Detect which cell encompasses the target text, then output its (x, y) center coordinate. 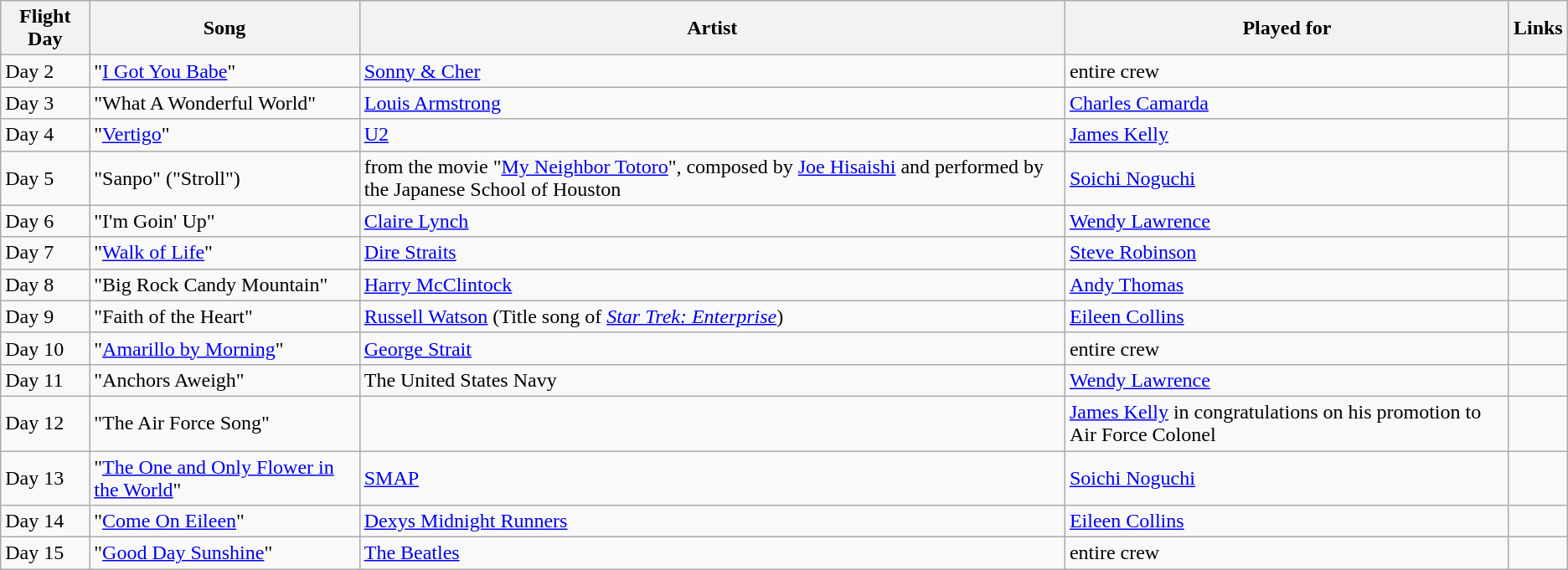
Day 7 (45, 253)
Links (1538, 28)
Day 12 (45, 424)
Day 9 (45, 316)
Day 8 (45, 285)
SMAP (712, 477)
George Strait (712, 348)
"Vertigo" (224, 135)
Russell Watson (Title song of Star Trek: Enterprise) (712, 316)
The Beatles (712, 553)
"Anchors Aweigh" (224, 380)
"Sanpo" ("Stroll") (224, 177)
"Amarillo by Morning" (224, 348)
"Big Rock Candy Mountain" (224, 285)
Day 6 (45, 221)
Dexys Midnight Runners (712, 521)
Flight Day (45, 28)
Day 11 (45, 380)
Charles Camarda (1287, 103)
James Kelly in congratulations on his promotion to Air Force Colonel (1287, 424)
Day 4 (45, 135)
Steve Robinson (1287, 253)
"What A Wonderful World" (224, 103)
U2 (712, 135)
Dire Straits (712, 253)
Louis Armstrong (712, 103)
Day 15 (45, 553)
from the movie "My Neighbor Totoro", composed by Joe Hisaishi and performed by the Japanese School of Houston (712, 177)
"Faith of the Heart" (224, 316)
"The Air Force Song" (224, 424)
Played for (1287, 28)
Harry McClintock (712, 285)
"The One and Only Flower in the World" (224, 477)
"I'm Goin' Up" (224, 221)
The United States Navy (712, 380)
"I Got You Babe" (224, 71)
Artist (712, 28)
Day 13 (45, 477)
Day 2 (45, 71)
Sonny & Cher (712, 71)
Day 3 (45, 103)
Day 5 (45, 177)
Claire Lynch (712, 221)
Day 10 (45, 348)
"Good Day Sunshine" (224, 553)
"Walk of Life" (224, 253)
Andy Thomas (1287, 285)
Song (224, 28)
Day 14 (45, 521)
"Come On Eileen" (224, 521)
James Kelly (1287, 135)
